Identify which cell holds the provided text, then report its (x, y) central coordinate. 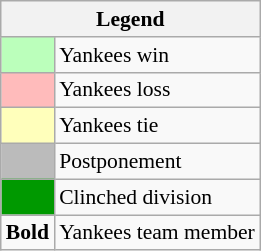
Yankees tie (157, 126)
Yankees loss (157, 90)
Clinched division (157, 197)
Legend (130, 19)
Bold (28, 233)
Yankees win (157, 55)
Postponement (157, 162)
Yankees team member (157, 233)
